Determine the (X, Y) coordinate at the center of the cell enclosing the given text.  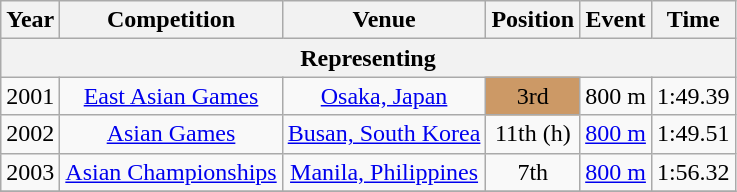
Year (30, 20)
Representing (368, 58)
Venue (384, 20)
Busan, South Korea (384, 134)
2003 (30, 172)
2001 (30, 96)
Event (616, 20)
1:56.32 (693, 172)
Manila, Philippines (384, 172)
Asian Games (171, 134)
Competition (171, 20)
7th (533, 172)
East Asian Games (171, 96)
Osaka, Japan (384, 96)
2002 (30, 134)
1:49.51 (693, 134)
11th (h) (533, 134)
3rd (533, 96)
Asian Championships (171, 172)
Time (693, 20)
1:49.39 (693, 96)
Position (533, 20)
